Detect which cell encompasses the target text, then output its (x, y) center coordinate. 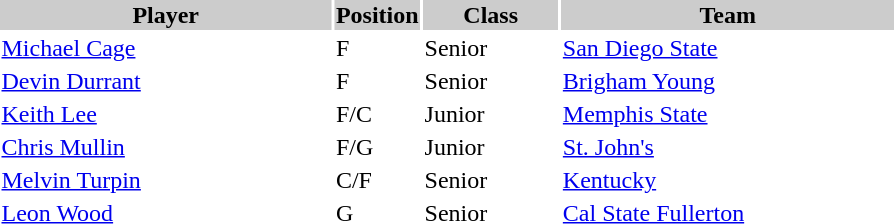
Class (490, 15)
San Diego State (728, 48)
Michael Cage (166, 48)
Devin Durrant (166, 81)
Chris Mullin (166, 147)
Team (728, 15)
Memphis State (728, 114)
Brigham Young (728, 81)
Kentucky (728, 180)
F/C (377, 114)
St. John's (728, 147)
C/F (377, 180)
Player (166, 15)
Melvin Turpin (166, 180)
Position (377, 15)
Keith Lee (166, 114)
F/G (377, 147)
